Return the [X, Y] coordinate for the center point of the cell that contains the specified text.  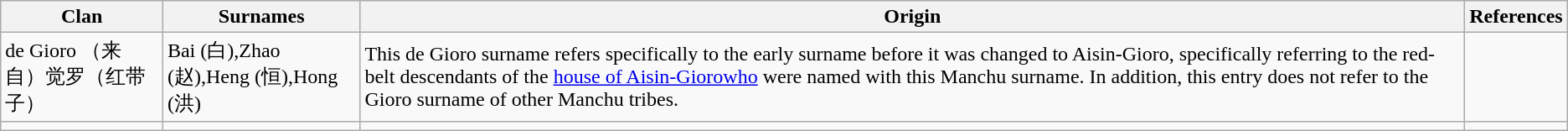
de Gioro （来自）觉罗（红带子） [82, 77]
References [1516, 17]
Origin [913, 17]
Clan [82, 17]
Surnames [261, 17]
Bai (白),Zhao (赵),Heng (恒),Hong (洪) [261, 77]
